Detect which cell encompasses the target text, then output its [x, y] center coordinate. 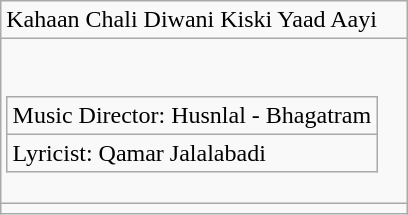
Music Director: Husnlal - Bhagatram Lyricist: Qamar Jalalabadi [204, 121]
Lyricist: Qamar Jalalabadi [192, 153]
Kahaan Chali Diwani Kiski Yaad Aayi [204, 20]
Music Director: Husnlal - Bhagatram [192, 115]
